Return the (X, Y) coordinate for the center point of the cell that contains the specified text.  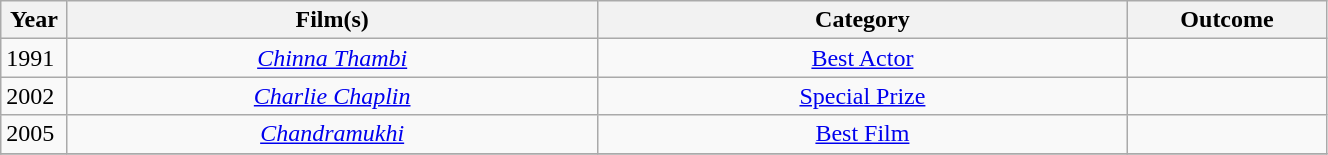
Best Film (862, 134)
Charlie Chaplin (332, 96)
Chinna Thambi (332, 58)
Best Actor (862, 58)
Outcome (1228, 20)
2005 (34, 134)
Year (34, 20)
Chandramukhi (332, 134)
2002 (34, 96)
Category (862, 20)
1991 (34, 58)
Film(s) (332, 20)
Special Prize (862, 96)
